Identify which cell holds the provided text, then report its [x, y] central coordinate. 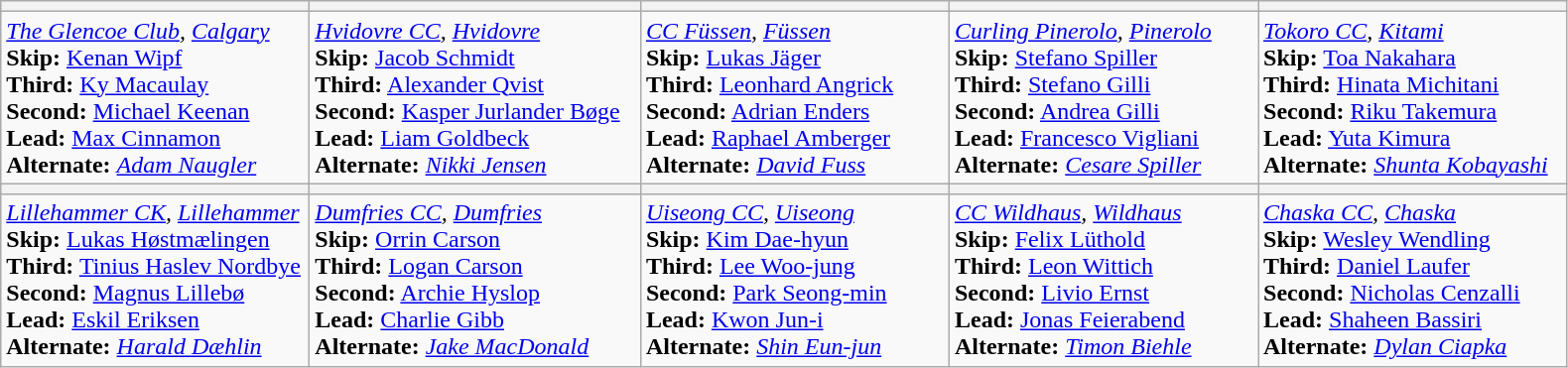
The Glencoe Club, CalgarySkip: Kenan Wipf Third: Ky Macaulay Second: Michael Keenan Lead: Max Cinnamon Alternate: Adam Naugler [155, 97]
Tokoro CC, KitamiSkip: Toa Nakahara Third: Hinata Michitani Second: Riku Takemura Lead: Yuta Kimura Alternate: Shunta Kobayashi [1413, 97]
Chaska CC, ChaskaSkip: Wesley Wendling Third: Daniel Laufer Second: Nicholas Cenzalli Lead: Shaheen Bassiri Alternate: Dylan Ciapka [1413, 280]
CC Füssen, FüssenSkip: Lukas Jäger Third: Leonhard Angrick Second: Adrian Enders Lead: Raphael Amberger Alternate: David Fuss [794, 97]
Uiseong CC, UiseongSkip: Kim Dae-hyun Third: Lee Woo-jung Second: Park Seong-min Lead: Kwon Jun-i Alternate: Shin Eun-jun [794, 280]
Lillehammer CK, LillehammerSkip: Lukas Høstmælingen Third: Tinius Haslev Nordbye Second: Magnus Lillebø Lead: Eskil Eriksen Alternate: Harald Dæhlin [155, 280]
Hvidovre CC, HvidovreSkip: Jacob Schmidt Third: Alexander Qvist Second: Kasper Jurlander Bøge Lead: Liam Goldbeck Alternate: Nikki Jensen [475, 97]
Curling Pinerolo, PineroloSkip: Stefano Spiller Third: Stefano Gilli Second: Andrea Gilli Lead: Francesco Vigliani Alternate: Cesare Spiller [1104, 97]
CC Wildhaus, WildhausSkip: Felix Lüthold Third: Leon Wittich Second: Livio Ernst Lead: Jonas Feierabend Alternate: Timon Biehle [1104, 280]
Dumfries CC, DumfriesSkip: Orrin Carson Third: Logan Carson Second: Archie Hyslop Lead: Charlie Gibb Alternate: Jake MacDonald [475, 280]
